Determine the (X, Y) coordinate at the center of the cell enclosing the given text.  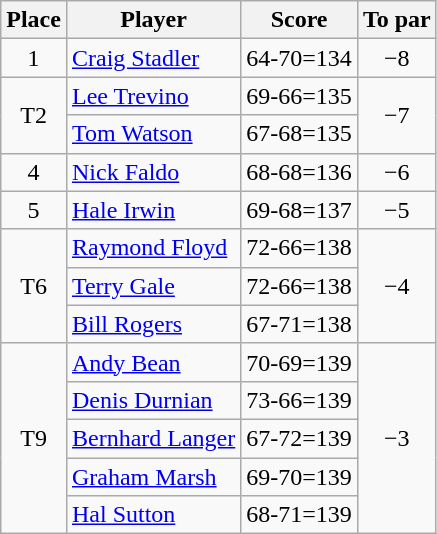
−4 (396, 286)
Denis Durnian (153, 400)
To par (396, 20)
−5 (396, 210)
Hal Sutton (153, 515)
1 (34, 58)
69-68=137 (300, 210)
Hale Irwin (153, 210)
Bernhard Langer (153, 438)
Nick Faldo (153, 172)
70-69=139 (300, 362)
67-72=139 (300, 438)
T6 (34, 286)
Tom Watson (153, 134)
4 (34, 172)
67-68=135 (300, 134)
−6 (396, 172)
Graham Marsh (153, 477)
Score (300, 20)
Lee Trevino (153, 96)
69-70=139 (300, 477)
T2 (34, 115)
73-66=139 (300, 400)
68-71=139 (300, 515)
Andy Bean (153, 362)
69-66=135 (300, 96)
−7 (396, 115)
Place (34, 20)
67-71=138 (300, 324)
−8 (396, 58)
T9 (34, 438)
−3 (396, 438)
Craig Stadler (153, 58)
Bill Rogers (153, 324)
5 (34, 210)
68-68=136 (300, 172)
Player (153, 20)
Terry Gale (153, 286)
Raymond Floyd (153, 248)
64-70=134 (300, 58)
